Find where the given text appears and provide that cell's center as [x, y] coordinate. 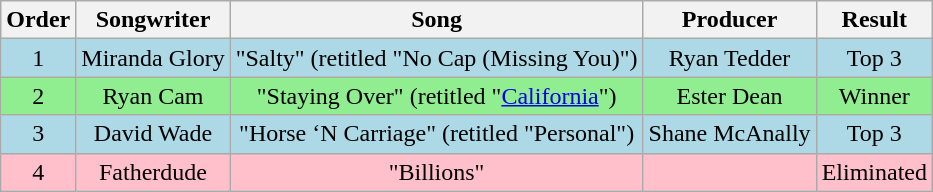
Winner [874, 96]
Shane McAnally [730, 134]
"Staying Over" (retitled "California") [436, 96]
3 [38, 134]
Eliminated [874, 172]
Miranda Glory [153, 58]
Ryan Tedder [730, 58]
Ryan Cam [153, 96]
Fatherdude [153, 172]
Songwriter [153, 20]
David Wade [153, 134]
"Horse ‘N Carriage" (retitled "Personal") [436, 134]
2 [38, 96]
4 [38, 172]
"Salty" (retitled "No Cap (Missing You)") [436, 58]
Ester Dean [730, 96]
"Billions" [436, 172]
1 [38, 58]
Order [38, 20]
Song [436, 20]
Producer [730, 20]
Result [874, 20]
